Scan for the cell matching the given text and deliver its [x, y] coordinate at center. 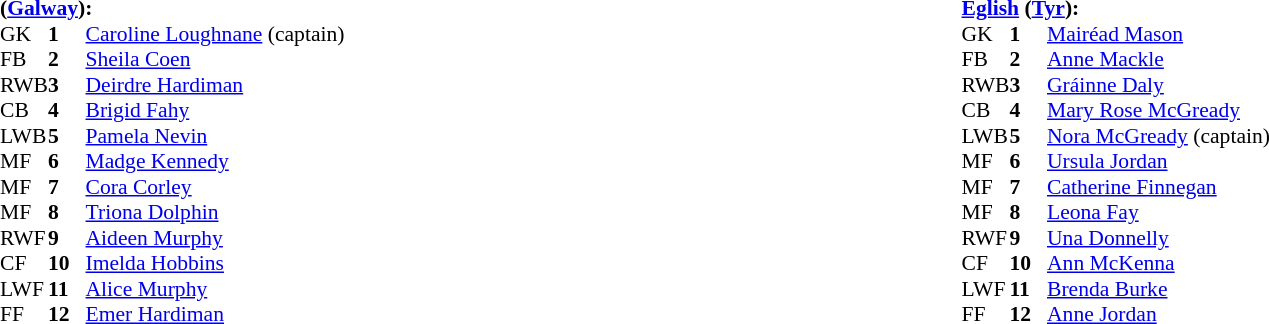
Triona Dolphin [216, 213]
Imelda Hobbins [216, 263]
Cora Corley [216, 187]
Sheila Coen [216, 59]
Aideen Murphy [216, 238]
Madge Kennedy [216, 161]
Pamela Nevin [216, 136]
Alice Murphy [216, 289]
Caroline Loughnane (captain) [216, 34]
Brigid Fahy [216, 111]
Deirdre Hardiman [216, 85]
